Locate the cell with the specified text and output its (X, Y) center coordinate. 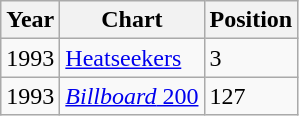
Position (251, 20)
Year (30, 20)
3 (251, 58)
Heatseekers (132, 58)
Chart (132, 20)
Billboard 200 (132, 96)
127 (251, 96)
